Determine the [X, Y] coordinate at the center of the cell enclosing the given text.  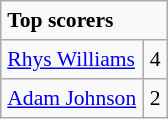
Top scorers [84, 20]
Rhys Williams [72, 60]
2 [155, 98]
4 [155, 60]
Adam Johnson [72, 98]
